Provide the (x, y) coordinate of the cell's center where the given text is located.  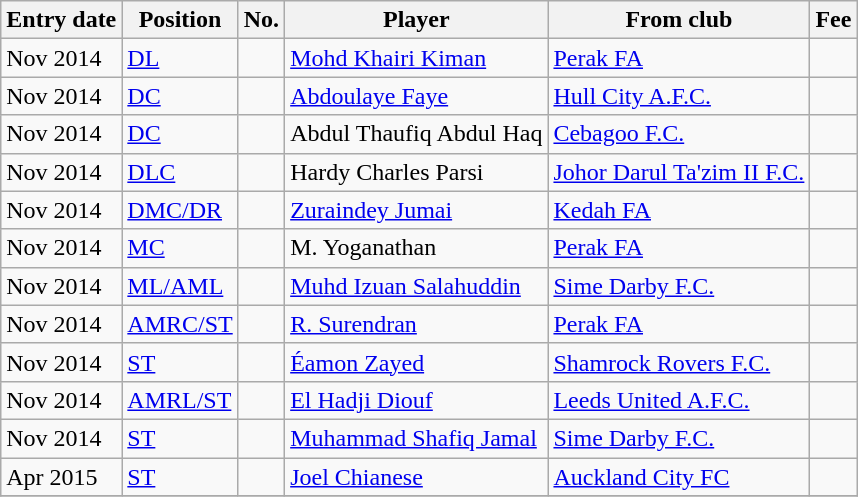
No. (261, 20)
MC (180, 248)
DLC (180, 172)
Hardy Charles Parsi (416, 172)
El Hadji Diouf (416, 400)
Éamon Zayed (416, 362)
Kedah FA (679, 210)
Abdoulaye Faye (416, 96)
Position (180, 20)
Cebagoo F.C. (679, 134)
Johor Darul Ta'zim II F.C. (679, 172)
Leeds United A.F.C. (679, 400)
Muhd Izuan Salahuddin (416, 286)
AMRL/ST (180, 400)
Abdul Thaufiq Abdul Haq (416, 134)
ML/AML (180, 286)
Shamrock Rovers F.C. (679, 362)
Mohd Khairi Kiman (416, 58)
From club (679, 20)
DMC/DR (180, 210)
Player (416, 20)
Apr 2015 (62, 477)
DL (180, 58)
Muhammad Shafiq Jamal (416, 438)
R. Surendran (416, 324)
Joel Chianese (416, 477)
Auckland City FC (679, 477)
M. Yoganathan (416, 248)
Zuraindey Jumai (416, 210)
Fee (834, 20)
AMRC/ST (180, 324)
Entry date (62, 20)
Hull City A.F.C. (679, 96)
